Return the (X, Y) coordinate for the center point of the cell that contains the specified text.  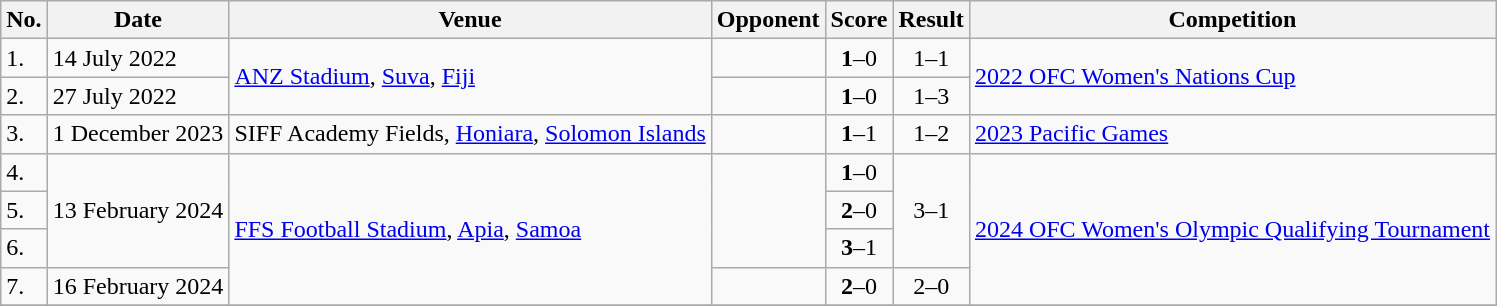
Date (138, 20)
7. (24, 286)
Score (859, 20)
4. (24, 172)
Venue (470, 20)
FFS Football Stadium, Apia, Samoa (470, 229)
1–2 (931, 134)
2024 OFC Women's Olympic Qualifying Tournament (1232, 229)
2023 Pacific Games (1232, 134)
Competition (1232, 20)
3. (24, 134)
1 December 2023 (138, 134)
14 July 2022 (138, 58)
27 July 2022 (138, 96)
2. (24, 96)
16 February 2024 (138, 286)
6. (24, 248)
5. (24, 210)
2022 OFC Women's Nations Cup (1232, 77)
1. (24, 58)
Opponent (768, 20)
1–3 (931, 96)
13 February 2024 (138, 210)
Result (931, 20)
SIFF Academy Fields, Honiara, Solomon Islands (470, 134)
No. (24, 20)
ANZ Stadium, Suva, Fiji (470, 77)
